For the text-containing cell, return its midpoint in [X, Y] coordinate format. 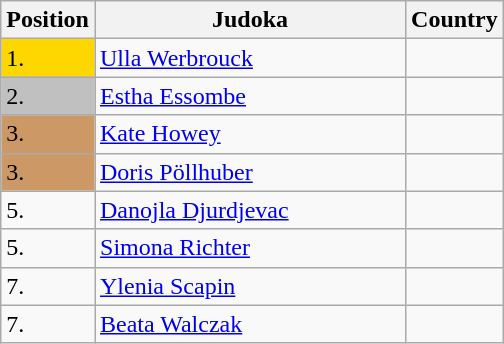
Simona Richter [250, 248]
2. [48, 96]
Country [455, 20]
Ulla Werbrouck [250, 58]
Danojla Djurdjevac [250, 210]
Estha Essombe [250, 96]
Beata Walczak [250, 324]
Judoka [250, 20]
Doris Pöllhuber [250, 172]
Position [48, 20]
Kate Howey [250, 134]
1. [48, 58]
Ylenia Scapin [250, 286]
